Provide the (x, y) coordinate of the cell's center where the given text is located.  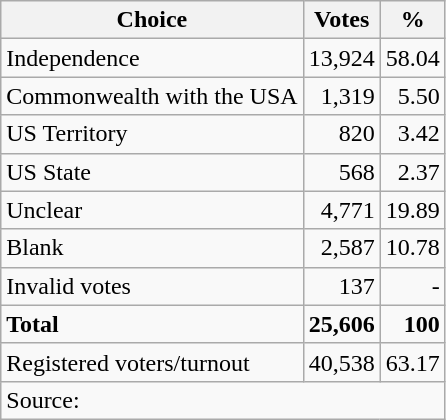
Unclear (152, 210)
137 (342, 286)
- (412, 286)
Choice (152, 20)
% (412, 20)
US Territory (152, 134)
19.89 (412, 210)
Blank (152, 248)
Votes (342, 20)
US State (152, 172)
4,771 (342, 210)
Commonwealth with the USA (152, 96)
2,587 (342, 248)
3.42 (412, 134)
Total (152, 324)
100 (412, 324)
1,319 (342, 96)
25,606 (342, 324)
2.37 (412, 172)
58.04 (412, 58)
Independence (152, 58)
13,924 (342, 58)
Invalid votes (152, 286)
63.17 (412, 362)
40,538 (342, 362)
10.78 (412, 248)
568 (342, 172)
820 (342, 134)
5.50 (412, 96)
Source: (224, 400)
Registered voters/turnout (152, 362)
